Detect which cell encompasses the target text, then output its [X, Y] center coordinate. 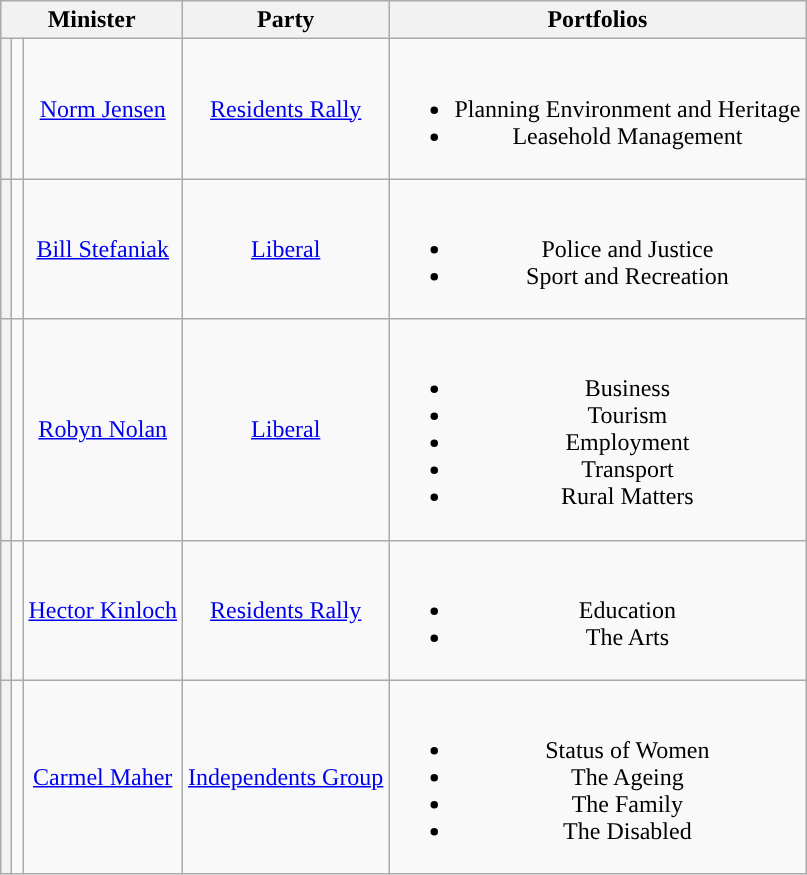
Robyn Nolan [103, 430]
Hector Kinloch [103, 610]
Independents Group [286, 777]
Minister [92, 20]
Carmel Maher [103, 777]
Bill Stefaniak [103, 249]
Norm Jensen [103, 109]
Planning Environment and HeritageLeasehold Management [598, 109]
Portfolios [598, 20]
EducationThe Arts [598, 610]
Police and JusticeSport and Recreation [598, 249]
Status of WomenThe AgeingThe FamilyThe Disabled [598, 777]
Party [286, 20]
BusinessTourismEmploymentTransportRural Matters [598, 430]
